Extract the [X, Y] coordinate from the center of the cell holding the provided text.  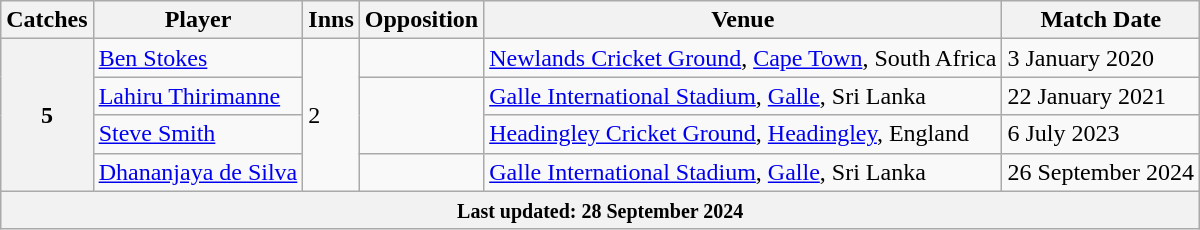
5 [47, 115]
Match Date [1101, 20]
26 September 2024 [1101, 172]
Ben Stokes [198, 58]
2 [331, 115]
Inns [331, 20]
Newlands Cricket Ground, Cape Town, South Africa [743, 58]
3 January 2020 [1101, 58]
22 January 2021 [1101, 96]
Last updated: 28 September 2024 [600, 210]
Player [198, 20]
Headingley Cricket Ground, Headingley, England [743, 134]
Opposition [421, 20]
Dhananjaya de Silva [198, 172]
6 July 2023 [1101, 134]
Lahiru Thirimanne [198, 96]
Venue [743, 20]
Steve Smith [198, 134]
Catches [47, 20]
